Return the [x, y] coordinate for the center point of the cell that contains the specified text.  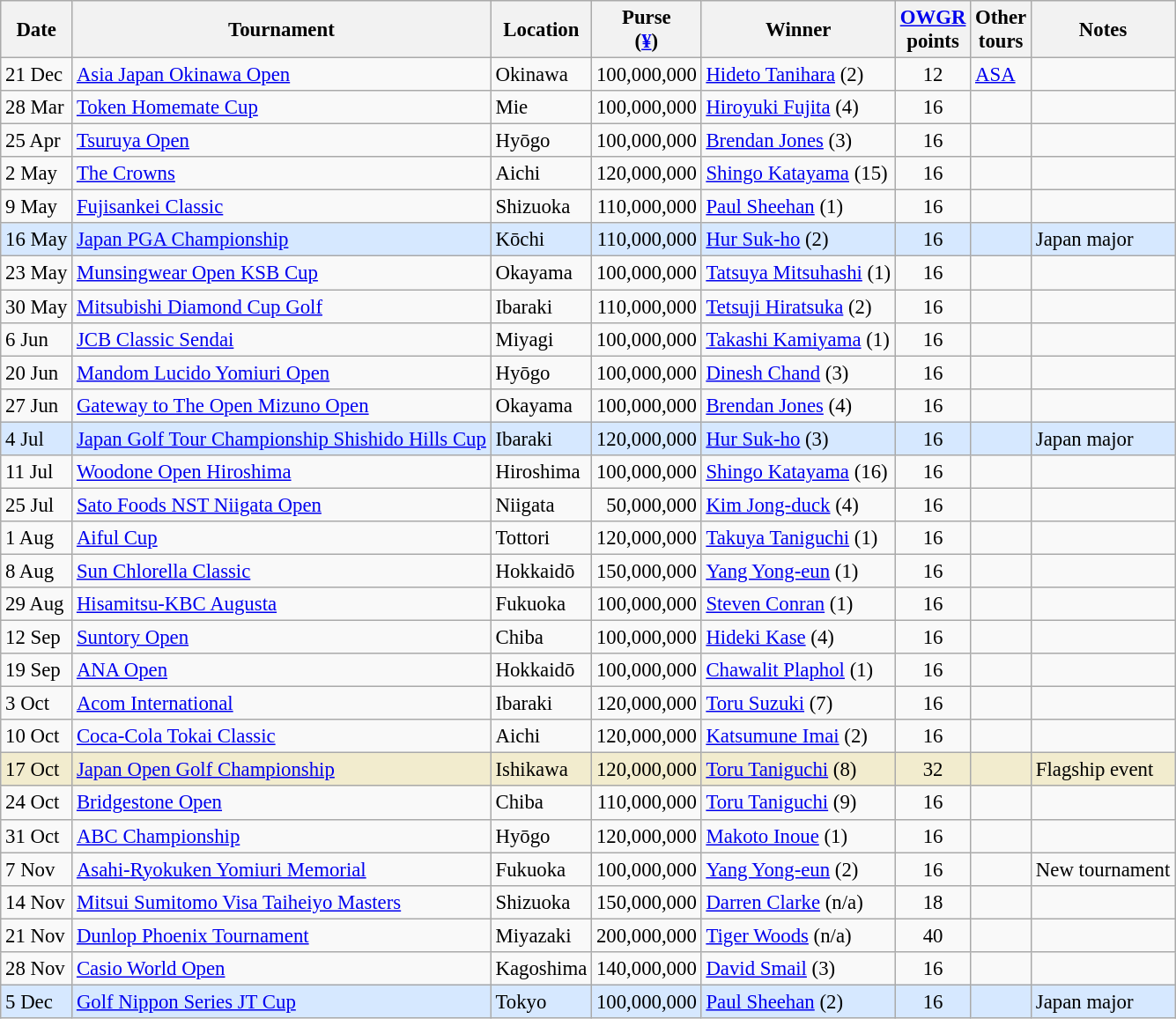
27 Jun [37, 405]
Chawalit Plaphol (1) [798, 670]
20 Jun [37, 373]
21 Nov [37, 935]
Tokyo [541, 1001]
Kim Jong-duck (4) [798, 505]
Toru Taniguchi (8) [798, 770]
Miyagi [541, 339]
23 May [37, 273]
Othertours [1001, 30]
Purse(¥) [647, 30]
Tetsuji Hiratsuka (2) [798, 306]
31 Oct [37, 836]
Steven Conran (1) [798, 604]
Katsumune Imai (2) [798, 736]
Toru Suzuki (7) [798, 704]
Casio World Open [282, 969]
Kagoshima [541, 969]
Brendan Jones (4) [798, 405]
Dunlop Phoenix Tournament [282, 935]
5 Dec [37, 1001]
24 Oct [37, 803]
Bridgestone Open [282, 803]
Hiroyuki Fujita (4) [798, 107]
ABC Championship [282, 836]
17 Oct [37, 770]
Aiful Cup [282, 538]
Location [541, 30]
7 Nov [37, 869]
Sato Foods NST Niigata Open [282, 505]
50,000,000 [647, 505]
Token Homemate Cup [282, 107]
Hur Suk-ho (3) [798, 439]
David Smail (3) [798, 969]
18 [932, 902]
Notes [1103, 30]
Dinesh Chand (3) [798, 373]
Yang Yong-eun (1) [798, 571]
4 Jul [37, 439]
9 May [37, 207]
19 Sep [37, 670]
Ishikawa [541, 770]
Tottori [541, 538]
Asahi-Ryokuken Yomiuri Memorial [282, 869]
Mitsubishi Diamond Cup Golf [282, 306]
10 Oct [37, 736]
Makoto Inoue (1) [798, 836]
Okinawa [541, 75]
28 Mar [37, 107]
Acom International [282, 704]
Tsuruya Open [282, 141]
Sun Chlorella Classic [282, 571]
200,000,000 [647, 935]
Takashi Kamiyama (1) [798, 339]
Tiger Woods (n/a) [798, 935]
Hiroshima [541, 472]
Winner [798, 30]
Asia Japan Okinawa Open [282, 75]
Paul Sheehan (2) [798, 1001]
12 Sep [37, 638]
Suntory Open [282, 638]
3 Oct [37, 704]
Mitsui Sumitomo Visa Taiheiyo Masters [282, 902]
New tournament [1103, 869]
Tournament [282, 30]
25 Jul [37, 505]
Hideki Kase (4) [798, 638]
32 [932, 770]
Shingo Katayama (16) [798, 472]
Mie [541, 107]
Paul Sheehan (1) [798, 207]
Shingo Katayama (15) [798, 174]
ASA [1001, 75]
21 Dec [37, 75]
Date [37, 30]
Niigata [541, 505]
30 May [37, 306]
Takuya Taniguchi (1) [798, 538]
Japan PGA Championship [282, 240]
ANA Open [282, 670]
Munsingwear Open KSB Cup [282, 273]
OWGRpoints [932, 30]
Kōchi [541, 240]
Yang Yong-eun (2) [798, 869]
8 Aug [37, 571]
Mandom Lucido Yomiuri Open [282, 373]
Woodone Open Hiroshima [282, 472]
Flagship event [1103, 770]
Hideto Tanihara (2) [798, 75]
Hur Suk-ho (2) [798, 240]
Brendan Jones (3) [798, 141]
Tatsuya Mitsuhashi (1) [798, 273]
6 Jun [37, 339]
28 Nov [37, 969]
11 Jul [37, 472]
Japan Golf Tour Championship Shishido Hills Cup [282, 439]
Fujisankei Classic [282, 207]
14 Nov [37, 902]
JCB Classic Sendai [282, 339]
16 May [37, 240]
140,000,000 [647, 969]
Hisamitsu-KBC Augusta [282, 604]
Coca-Cola Tokai Classic [282, 736]
Miyazaki [541, 935]
40 [932, 935]
29 Aug [37, 604]
Toru Taniguchi (9) [798, 803]
Japan Open Golf Championship [282, 770]
Golf Nippon Series JT Cup [282, 1001]
1 Aug [37, 538]
12 [932, 75]
25 Apr [37, 141]
The Crowns [282, 174]
Gateway to The Open Mizuno Open [282, 405]
2 May [37, 174]
Darren Clarke (n/a) [798, 902]
